Output the (X, Y) coordinate of the center of the cell containing the given text.  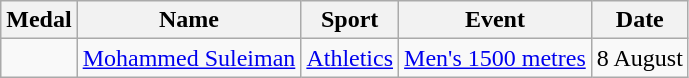
Date (640, 20)
Event (496, 20)
Men's 1500 metres (496, 58)
8 August (640, 58)
Name (189, 20)
Sport (350, 20)
Medal (39, 20)
Mohammed Suleiman (189, 58)
Athletics (350, 58)
